Find where the given text appears and provide that cell's center as (x, y) coordinate. 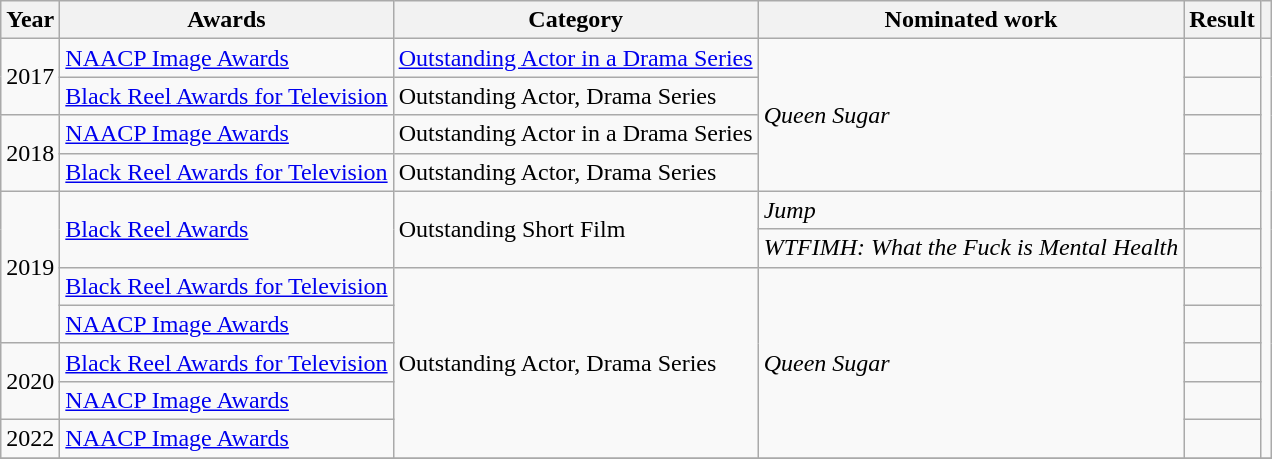
2019 (30, 267)
Awards (226, 20)
Jump (971, 210)
Category (576, 20)
Nominated work (971, 20)
Black Reel Awards (226, 229)
WTFIMH: What the Fuck is Mental Health (971, 248)
2018 (30, 153)
2017 (30, 77)
2020 (30, 381)
2022 (30, 438)
Year (30, 20)
Outstanding Short Film (576, 229)
Result (1222, 20)
